For the text-containing cell, return its midpoint in (X, Y) coordinate format. 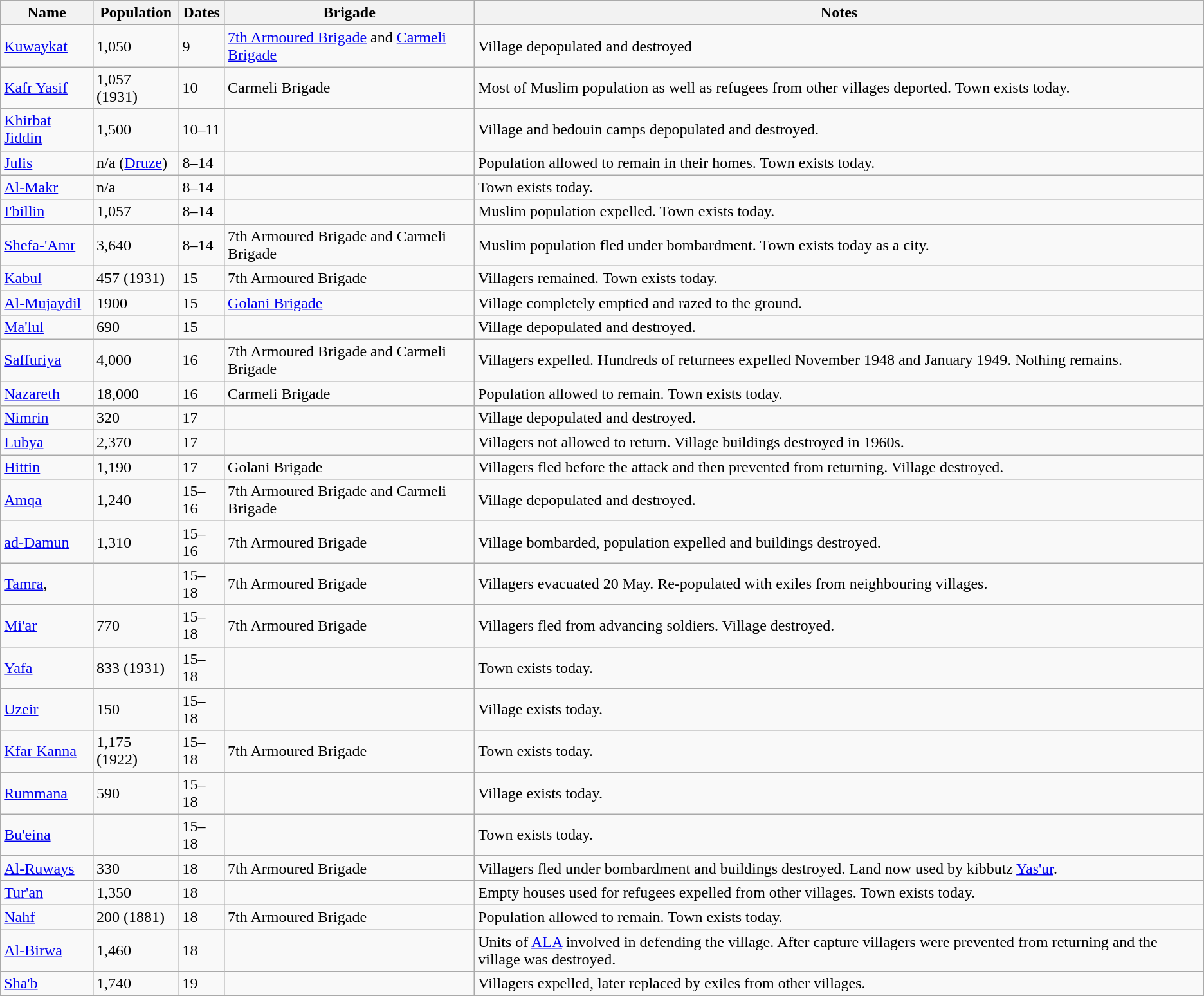
Empty houses used for refugees expelled from other villages. Town exists today. (839, 892)
Villagers fled under bombardment and buildings destroyed. Land now used by kibbutz Yas'ur. (839, 868)
457 (1931) (135, 278)
1,740 (135, 984)
Julis (47, 163)
Population allowed to remain in their homes. Town exists today. (839, 163)
Nahf (47, 917)
Hittin (47, 467)
1,240 (135, 501)
Villagers not allowed to return. Village buildings destroyed in 1960s. (839, 443)
3,640 (135, 244)
1,350 (135, 892)
Kuwaykat (47, 46)
150 (135, 709)
Kafr Yasif (47, 88)
1900 (135, 302)
770 (135, 625)
10–11 (202, 130)
1,057 (135, 212)
690 (135, 327)
Muslim population fled under bombardment. Town exists today as a city. (839, 244)
1,190 (135, 467)
Units of ALA involved in defending the village. After capture villagers were prevented from returning and the village was destroyed. (839, 950)
1,460 (135, 950)
Village bombarded, population expelled and buildings destroyed. (839, 542)
19 (202, 984)
10 (202, 88)
Dates (202, 13)
Nimrin (47, 418)
I'billin (47, 212)
1,050 (135, 46)
Sha'b (47, 984)
Al-Ruways (47, 868)
Ma'lul (47, 327)
n/a (Druze) (135, 163)
Villagers fled before the attack and then prevented from returning. Village destroyed. (839, 467)
Villagers remained. Town exists today. (839, 278)
1,310 (135, 542)
ad-Damun (47, 542)
9 (202, 46)
Saffuriya (47, 360)
n/a (135, 187)
Uzeir (47, 709)
Kfar Kanna (47, 752)
Villagers expelled. Hundreds of returnees expelled November 1948 and January 1949. Nothing remains. (839, 360)
1,175 (1922) (135, 752)
4,000 (135, 360)
Village and bedouin camps depopulated and destroyed. (839, 130)
Muslim population expelled. Town exists today. (839, 212)
Nazareth (47, 393)
Name (47, 13)
Yafa (47, 668)
590 (135, 793)
Al-Birwa (47, 950)
Rummana (47, 793)
Al-Makr (47, 187)
Village completely emptied and razed to the ground. (839, 302)
Amqa (47, 501)
Khirbat Jiddin (47, 130)
Mi'ar (47, 625)
Bu'eina (47, 835)
320 (135, 418)
Tamra, (47, 584)
330 (135, 868)
1,057 (1931) (135, 88)
Most of Muslim population as well as refugees from other villages deported. Town exists today. (839, 88)
200 (1881) (135, 917)
Shefa-'Amr (47, 244)
1,500 (135, 130)
2,370 (135, 443)
Al-Mujaydil (47, 302)
Villagers evacuated 20 May. Re-populated with exiles from neighbouring villages. (839, 584)
833 (1931) (135, 668)
Population (135, 13)
Tur'an (47, 892)
Lubya (47, 443)
Kabul (47, 278)
Villagers fled from advancing soldiers. Village destroyed. (839, 625)
18,000 (135, 393)
Village depopulated and destroyed (839, 46)
Brigade (350, 13)
Villagers expelled, later replaced by exiles from other villages. (839, 984)
Notes (839, 13)
